Scan for the cell matching the given text and deliver its (X, Y) coordinate at center. 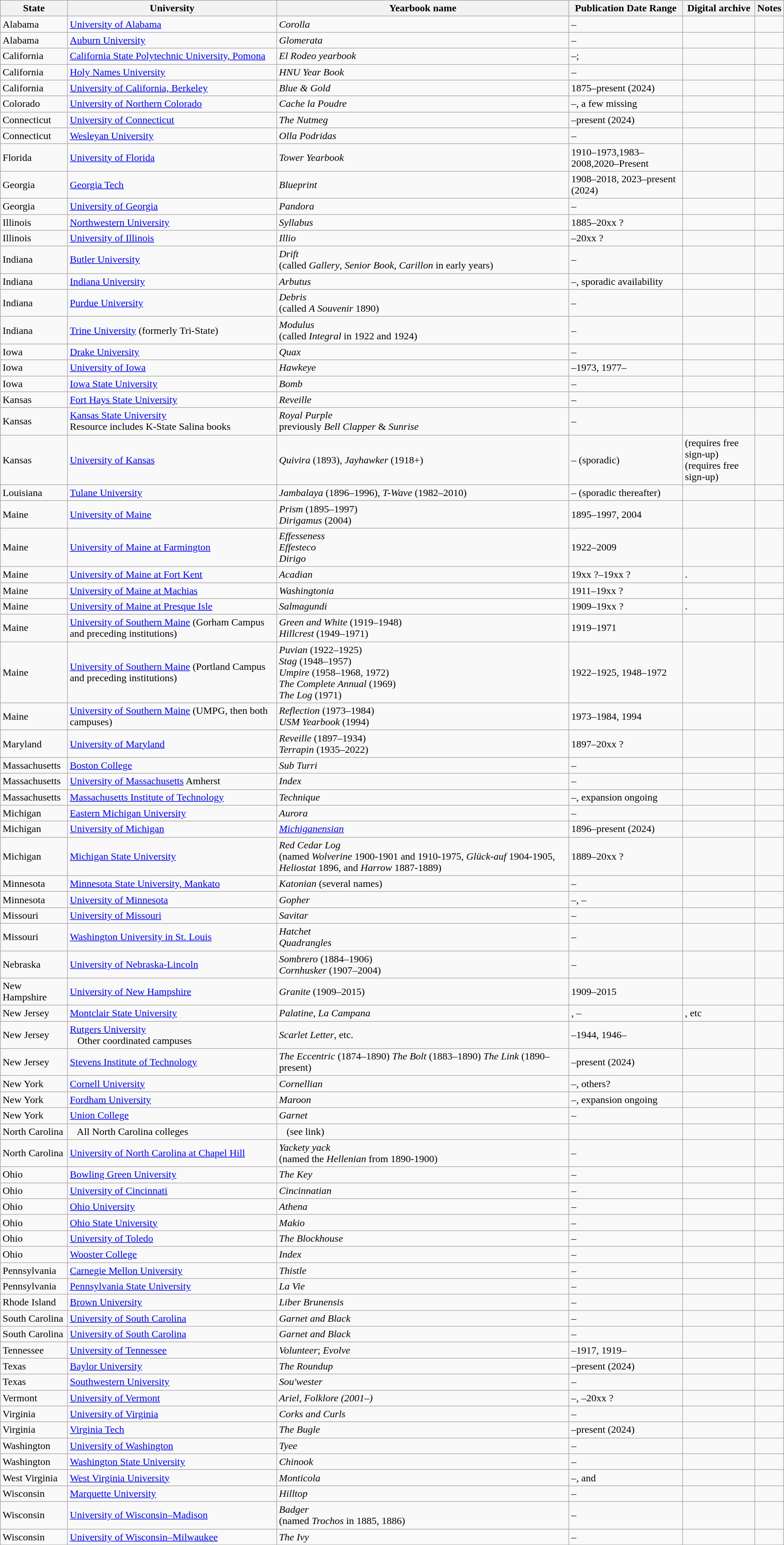
Tower Yearbook (423, 158)
University of Southern Maine (UMPG, then both campuses) (172, 716)
Holy Names University (172, 72)
University of Maine (172, 514)
Sombrero (1884–1906)Cornhusker (1907–2004) (423, 964)
The Nutmeg (423, 120)
Tyee (423, 1446)
(see link) (423, 1132)
University of Northern Colorado (172, 104)
New Hampshire (34, 992)
–, –20xx ? (626, 1398)
Royal Purplepreviously Bell Clapper & Sunrise (423, 421)
Reveille (423, 400)
The Ivy (423, 1537)
Prism (1895–1997)Dirigamus (2004) (423, 514)
, – (626, 1013)
Corks and Curls (423, 1414)
Illio (423, 238)
The Eccentric (1874–1890) The Bolt (1883–1890) The Link (1890–present) (423, 1062)
University of Virginia (172, 1414)
Notes (769, 8)
Corolla (423, 24)
Badger(named Trochos in 1885, 1886) (423, 1515)
Quivira (1893), Jayhawker (1918+) (423, 460)
West Virginia (34, 1478)
Palatine, La Campana (423, 1013)
Hilltop (423, 1493)
Fort Hays State University (172, 400)
Cincinnatian (423, 1191)
Ohio State University (172, 1222)
– (sporadic) (626, 460)
Quax (423, 352)
El Rodeo yearbook (423, 56)
–, and (626, 1478)
Washington State University (172, 1462)
University of Southern Maine (Gorham Campus and preceding institutions) (172, 628)
Volunteer; Evolve (423, 1350)
Granite (1909–2015) (423, 992)
–, – (626, 899)
Vermont (34, 1398)
EffessenessEffestecoDirigo (423, 547)
Acadian (423, 574)
Jambalaya (1896–1996), T-Wave (1982–2010) (423, 493)
State (34, 8)
University (172, 8)
The Roundup (423, 1366)
Savitar (423, 915)
University of Michigan (172, 829)
Sub Turri (423, 765)
1885–20xx ? (626, 222)
Blueprint (423, 184)
Fordham University (172, 1100)
Puvian (1922–1925)Stag (1948–1957)Umpire (1958–1968, 1972)The Complete Annual (1969)The Log (1971) (423, 672)
University of Iowa (172, 368)
Auburn University (172, 40)
Reveille (1897–1934)Terrapin (1935–2022) (423, 744)
Reflection (1973–1984)USM Yearbook (1994) (423, 716)
Stevens Institute of Technology (172, 1062)
Blue & Gold (423, 88)
University of Nebraska-Lincoln (172, 964)
Thistle (423, 1271)
1909–19xx ? (626, 607)
Northwestern University (172, 222)
University of Washington (172, 1446)
1911–19xx ? (626, 590)
University of Georgia (172, 206)
1897–20xx ? (626, 744)
Green and White (1919–1948)Hillcrest (1949–1971) (423, 628)
, etc (719, 1013)
University of Maine at Fort Kent (172, 574)
Syllabus (423, 222)
1909–2015 (626, 992)
Bowling Green University (172, 1175)
Florida (34, 158)
–1944, 1946– (626, 1035)
Glomerata (423, 40)
All North Carolina colleges (172, 1132)
University of Cincinnati (172, 1191)
Baylor University (172, 1366)
La Vie (423, 1287)
Gopher (423, 899)
(requires free sign-up) (requires free sign-up) (719, 460)
Yackety yack(named the Hellenian from 1890-1900) (423, 1153)
1895–1997, 2004 (626, 514)
University of Florida (172, 158)
Kansas State UniversityResource includes K-State Salina books (172, 421)
Michiganensian (423, 829)
University of New Hampshire (172, 992)
Cornellian (423, 1084)
Wesleyan University (172, 136)
Purdue University (172, 303)
Modulus(called Integral in 1922 and 1924) (423, 330)
–, others? (626, 1084)
University of Maryland (172, 744)
Aurora (423, 813)
University of Illinois (172, 238)
1908–2018, 2023–present (2024) (626, 184)
Liber Brunensis (423, 1302)
Montclair State University (172, 1013)
Washington University in St. Louis (172, 937)
Georgia Tech (172, 184)
Debris(called A Souvenir 1890) (423, 303)
1922–1925, 1948–1972 (626, 672)
Rutgers University Other coordinated campuses (172, 1035)
Cornell University (172, 1084)
–1973, 1977– (626, 368)
Technique (423, 797)
1896–present (2024) (626, 829)
Marquette University (172, 1493)
University of Maine at Presque Isle (172, 607)
Nebraska (34, 964)
Pennsylvania State University (172, 1287)
Red Cedar Log(named Wolverine 1900-1901 and 1910-1975, Glück-auf 1904-1905, Heliostat 1896, and Harrow 1887-1889) (423, 856)
Maroon (423, 1100)
Washingtonia (423, 590)
Chinook (423, 1462)
University of Connecticut (172, 120)
Tennessee (34, 1350)
Salmagundi (423, 607)
–, a few missing (626, 104)
Katonian (several names) (423, 884)
1919–1971 (626, 628)
University of Alabama (172, 24)
Ariel, Folklore (2001–) (423, 1398)
Iowa State University (172, 384)
University of Maine at Machias (172, 590)
Michigan State University (172, 856)
Louisiana (34, 493)
California State Polytechnic University, Pomona (172, 56)
Virginia Tech (172, 1430)
Arbutus (423, 282)
Brown University (172, 1302)
Sou'wester (423, 1382)
Pandora (423, 206)
University of Wisconsin–Madison (172, 1515)
1922–2009 (626, 547)
Tulane University (172, 493)
Wooster College (172, 1254)
University of California, Berkeley (172, 88)
The Bugle (423, 1430)
1910–1973,1983–2008,2020–Present (626, 158)
University of Southern Maine (Portland Campus and preceding institutions) (172, 672)
Hawkeye (423, 368)
Minnesota State University, Mankato (172, 884)
Olla Podridas (423, 136)
Garnet (423, 1116)
Trine University (formerly Tri-State) (172, 330)
University of Tennessee (172, 1350)
19xx ?–19xx ? (626, 574)
–; (626, 56)
Bomb (423, 384)
Indiana University (172, 282)
Boston College (172, 765)
Cache la Poudre (423, 104)
University of Minnesota (172, 899)
The Blockhouse (423, 1238)
Publication Date Range (626, 8)
Colorado (34, 104)
University of Maine at Farmington (172, 547)
–, sporadic availability (626, 282)
University of Toledo (172, 1238)
West Virginia University (172, 1478)
Massachusetts Institute of Technology (172, 797)
1973–1984, 1994 (626, 716)
Athena (423, 1207)
HatchetQuadrangles (423, 937)
Drift(called Gallery, Senior Book, Carillon in early years) (423, 260)
Eastern Michigan University (172, 813)
Union College (172, 1116)
University of Vermont (172, 1398)
Makio (423, 1222)
University of Wisconsin–Milwaukee (172, 1537)
– (sporadic thereafter) (626, 493)
Southwestern University (172, 1382)
University of North Carolina at Chapel Hill (172, 1153)
HNU Year Book (423, 72)
University of Missouri (172, 915)
Digital archive (719, 8)
University of Kansas (172, 460)
Carnegie Mellon University (172, 1271)
Yearbook name (423, 8)
–1917, 1919– (626, 1350)
–20xx ? (626, 238)
University of Massachusetts Amherst (172, 781)
Rhode Island (34, 1302)
Maryland (34, 744)
1875–present (2024) (626, 88)
Drake University (172, 352)
Monticola (423, 1478)
Scarlet Letter, etc. (423, 1035)
Butler University (172, 260)
The Key (423, 1175)
1889–20xx ? (626, 856)
Ohio University (172, 1207)
